From the cell containing the given text, extract its center point as (X, Y) coordinate. 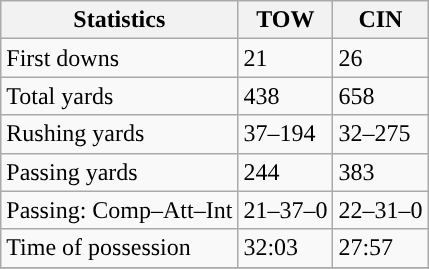
TOW (286, 20)
658 (380, 96)
22–31–0 (380, 210)
26 (380, 58)
32–275 (380, 134)
Passing: Comp–Att–Int (120, 210)
CIN (380, 20)
21 (286, 58)
37–194 (286, 134)
First downs (120, 58)
21–37–0 (286, 210)
Total yards (120, 96)
383 (380, 172)
438 (286, 96)
27:57 (380, 248)
Statistics (120, 20)
Time of possession (120, 248)
Rushing yards (120, 134)
Passing yards (120, 172)
244 (286, 172)
32:03 (286, 248)
